Extract the [x, y] coordinate from the center of the cell holding the provided text.  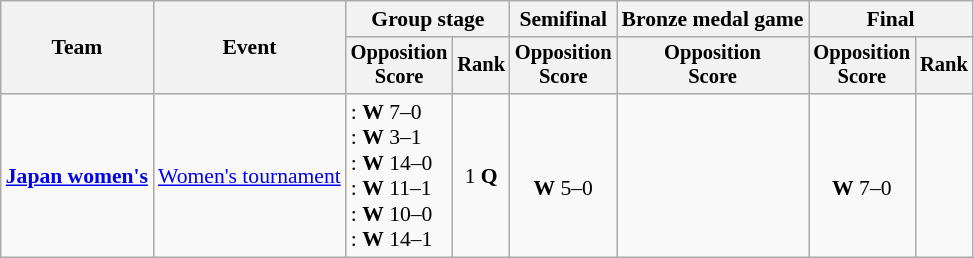
Bronze medal game [713, 19]
Semifinal [564, 19]
Final [890, 19]
W 7–0 [862, 176]
Women's tournament [250, 176]
Japan women's [77, 176]
Team [77, 48]
1 Q [481, 176]
Group stage [428, 19]
Event [250, 48]
W 5–0 [564, 176]
: W 7–0: W 3–1: W 14–0: W 11–1: W 10–0: W 14–1 [400, 176]
